Extract the [X, Y] coordinate from the center of the cell holding the provided text.  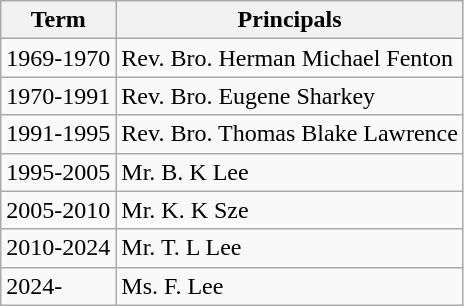
Term [58, 20]
1995-2005 [58, 172]
Mr. T. L Lee [290, 248]
Rev. Bro. Eugene Sharkey [290, 96]
Rev. Bro. Thomas Blake Lawrence [290, 134]
Mr. B. K Lee [290, 172]
1970-1991 [58, 96]
2010-2024 [58, 248]
Ms. F. Lee [290, 286]
1969-1970 [58, 58]
Principals [290, 20]
2005-2010 [58, 210]
Rev. Bro. Herman Michael Fenton [290, 58]
Mr. K. K Sze [290, 210]
1991-1995 [58, 134]
2024- [58, 286]
